Find where the given text appears and provide that cell's center as [X, Y] coordinate. 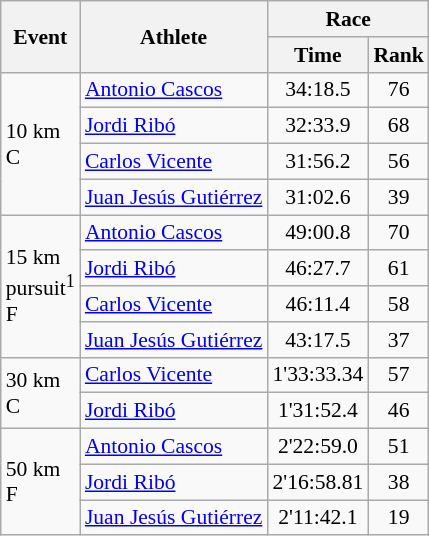
31:02.6 [318, 197]
46:11.4 [318, 304]
46:27.7 [318, 269]
61 [398, 269]
19 [398, 518]
10 km C [40, 143]
1'31:52.4 [318, 411]
30 km C [40, 392]
15 km pursuit1 F [40, 286]
68 [398, 126]
Event [40, 36]
76 [398, 90]
46 [398, 411]
Athlete [174, 36]
70 [398, 233]
2'11:42.1 [318, 518]
49:00.8 [318, 233]
32:33.9 [318, 126]
1'33:33.34 [318, 375]
51 [398, 447]
34:18.5 [318, 90]
39 [398, 197]
38 [398, 482]
Time [318, 55]
31:56.2 [318, 162]
58 [398, 304]
Race [348, 19]
57 [398, 375]
2'16:58.81 [318, 482]
Rank [398, 55]
50 km F [40, 482]
43:17.5 [318, 340]
56 [398, 162]
37 [398, 340]
2'22:59.0 [318, 447]
